Output the (x, y) coordinate of the center of the cell containing the given text.  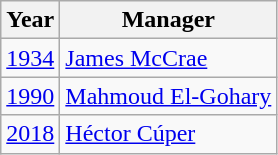
2018 (30, 134)
Mahmoud El-Gohary (168, 96)
1990 (30, 96)
James McCrae (168, 58)
Manager (168, 20)
1934 (30, 58)
Year (30, 20)
Héctor Cúper (168, 134)
